Return the (x, y) coordinate for the center point of the cell that contains the specified text.  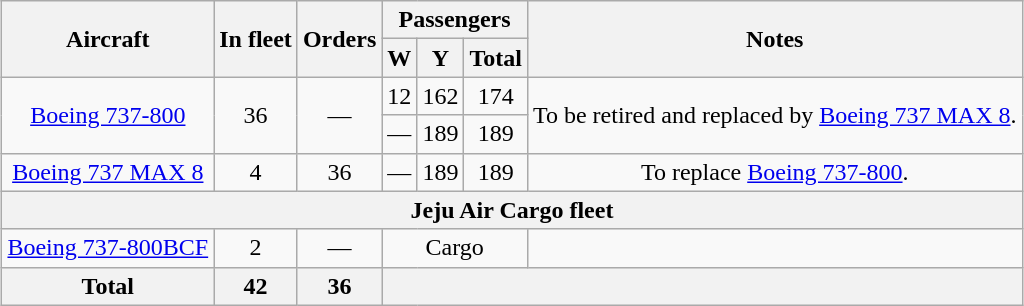
4 (256, 172)
To replace Boeing 737-800. (774, 172)
To be retired and replaced by Boeing 737 MAX 8. (774, 115)
12 (400, 96)
Orders (339, 39)
W (400, 58)
Passengers (455, 20)
In fleet (256, 39)
Notes (774, 39)
Boeing 737 MAX 8 (108, 172)
Boeing 737-800BCF (108, 248)
162 (440, 96)
Jeju Air Cargo fleet (512, 210)
174 (496, 96)
Aircraft (108, 39)
Y (440, 58)
Cargo (455, 248)
Boeing 737-800 (108, 115)
42 (256, 286)
2 (256, 248)
